Return the [X, Y] coordinate for the center point of the cell that contains the specified text.  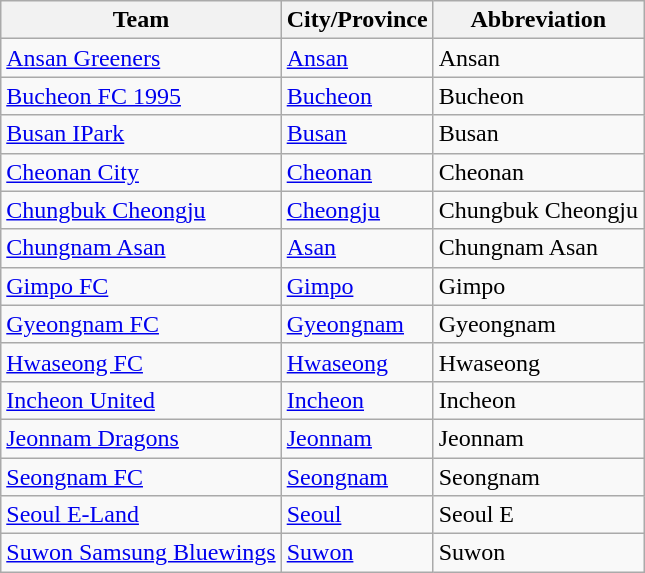
Cheongju [357, 210]
Seoul [357, 515]
City/Province [357, 20]
Abbreviation [538, 20]
Busan IPark [141, 134]
Hwaseong FC [141, 362]
Team [141, 20]
Incheon United [141, 400]
Gyeongnam FC [141, 324]
Cheonan City [141, 172]
Jeonnam Dragons [141, 438]
Asan [357, 248]
Gimpo FC [141, 286]
Ansan Greeners [141, 58]
Bucheon FC 1995 [141, 96]
Seongnam FC [141, 477]
Suwon Samsung Bluewings [141, 553]
Seoul E [538, 515]
Seoul E-Land [141, 515]
